From the cell containing the given text, extract its center point as [X, Y] coordinate. 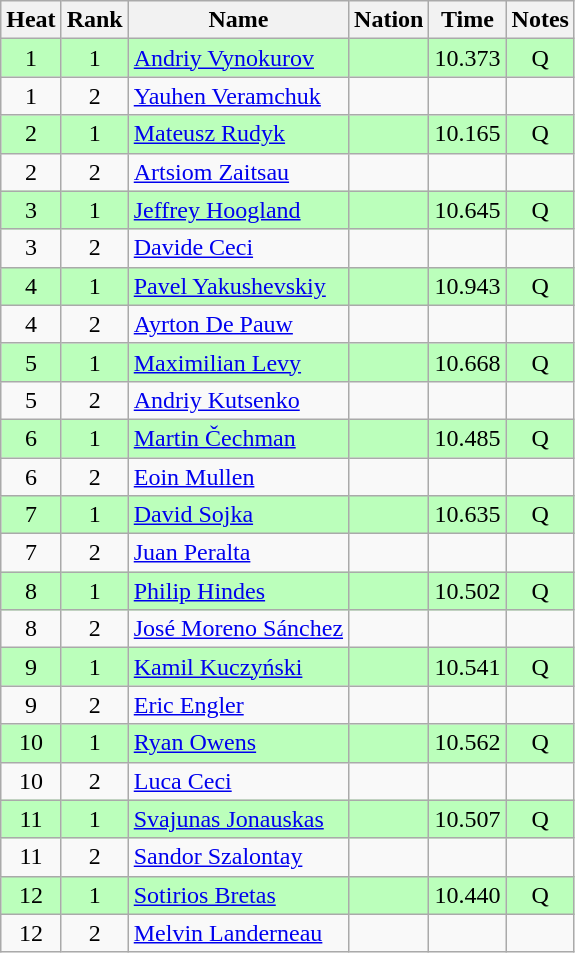
Sandor Szalontay [238, 857]
Name [238, 20]
10.373 [468, 58]
10.502 [468, 591]
10.668 [468, 362]
10.507 [468, 819]
Martin Čechman [238, 438]
Philip Hindes [238, 591]
10.645 [468, 210]
Svajunas Jonauskas [238, 819]
Kamil Kuczyński [238, 667]
Mateusz Rudyk [238, 134]
10.562 [468, 743]
Nation [389, 20]
Ryan Owens [238, 743]
Artsiom Zaitsau [238, 172]
Maximilian Levy [238, 362]
Melvin Landerneau [238, 933]
Jeffrey Hoogland [238, 210]
Eoin Mullen [238, 477]
Davide Ceci [238, 248]
Andriy Kutsenko [238, 400]
10.165 [468, 134]
Juan Peralta [238, 553]
10.635 [468, 515]
10.943 [468, 286]
Time [468, 20]
Pavel Yakushevskiy [238, 286]
Notes [540, 20]
Andriy Vynokurov [238, 58]
Luca Ceci [238, 781]
Sotirios Bretas [238, 895]
Heat [31, 20]
10.485 [468, 438]
10.541 [468, 667]
Rank [94, 20]
Ayrton De Pauw [238, 324]
David Sojka [238, 515]
Yauhen Veramchuk [238, 96]
Eric Engler [238, 705]
José Moreno Sánchez [238, 629]
10.440 [468, 895]
